Output the (X, Y) coordinate of the center of the cell containing the given text.  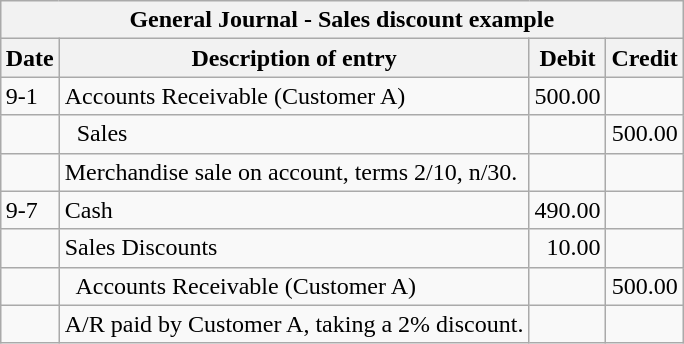
Cash (294, 210)
490.00 (568, 210)
Date (30, 58)
10.00 (568, 248)
Description of entry (294, 58)
General Journal - Sales discount example (342, 20)
9-1 (30, 96)
Sales (294, 134)
9-7 (30, 210)
Merchandise sale on account, terms 2/10, n/30. (294, 172)
A/R paid by Customer A, taking a 2% discount. (294, 324)
Sales Discounts (294, 248)
Credit (644, 58)
Debit (568, 58)
